Search for the cell housing the specified text and yield its [x, y] center coordinate. 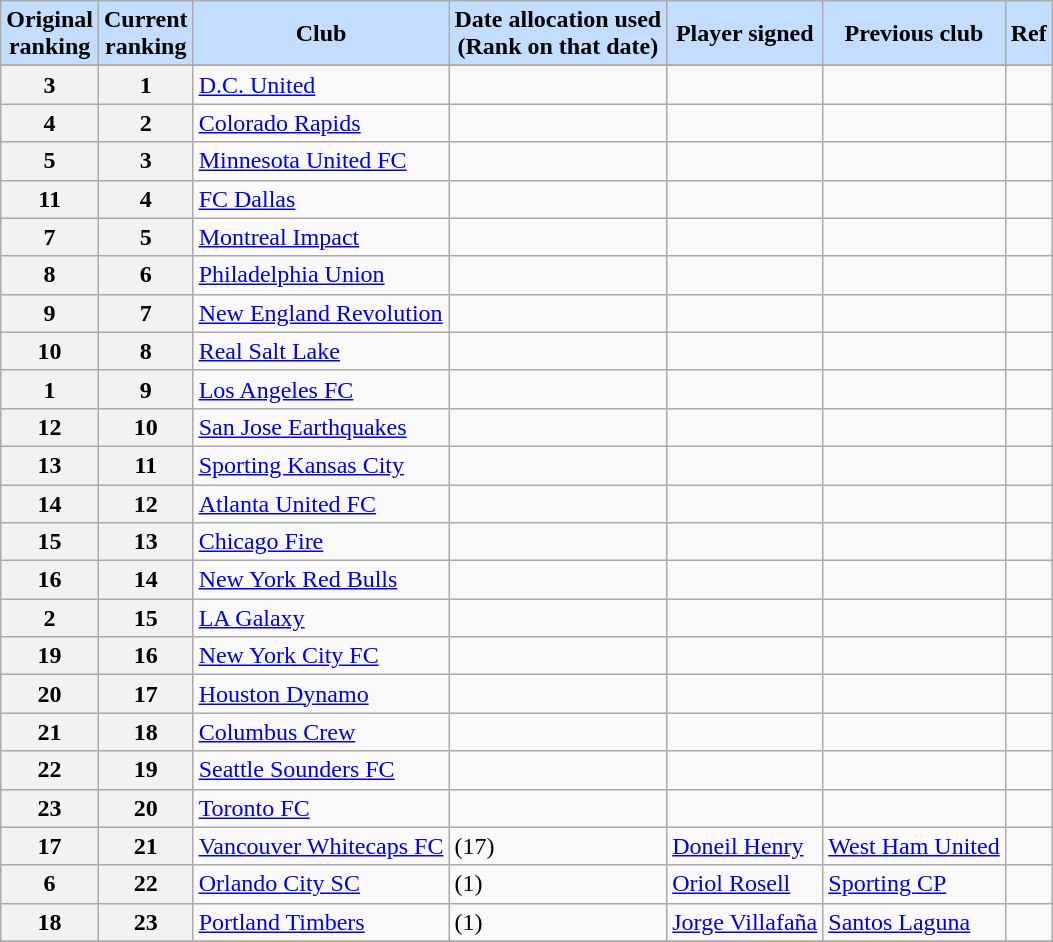
Chicago Fire [321, 542]
(17) [558, 846]
Vancouver Whitecaps FC [321, 846]
LA Galaxy [321, 618]
Orlando City SC [321, 884]
Real Salt Lake [321, 351]
Doneil Henry [745, 846]
Minnesota United FC [321, 161]
Portland Timbers [321, 922]
Current ranking [146, 34]
Previous club [914, 34]
Columbus Crew [321, 732]
Philadelphia Union [321, 275]
D.C. United [321, 85]
Toronto FC [321, 808]
Sporting CP [914, 884]
Original ranking [50, 34]
New York City FC [321, 656]
Atlanta United FC [321, 503]
Seattle Sounders FC [321, 770]
New England Revolution [321, 313]
San Jose Earthquakes [321, 427]
Montreal Impact [321, 237]
Sporting Kansas City [321, 465]
Colorado Rapids [321, 123]
Player signed [745, 34]
Club [321, 34]
Jorge Villafaña [745, 922]
Oriol Rosell [745, 884]
Houston Dynamo [321, 694]
Date allocation used (Rank on that date) [558, 34]
FC Dallas [321, 199]
West Ham United [914, 846]
New York Red Bulls [321, 580]
Los Angeles FC [321, 389]
Ref [1028, 34]
Santos Laguna [914, 922]
